Extract the [X, Y] coordinate from the center of the cell holding the provided text.  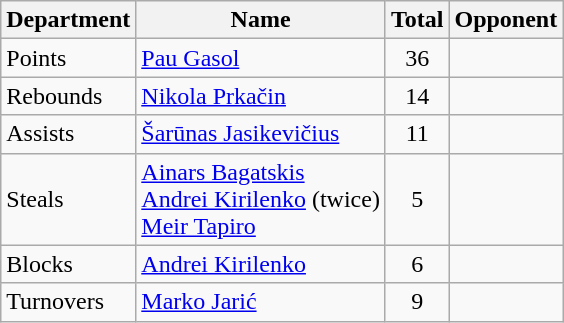
Marko Jarić [261, 302]
Steals [68, 199]
Total [417, 20]
Ainars Bagatskis Andrei Kirilenko (twice) Meir Tapiro [261, 199]
Assists [68, 134]
Opponent [506, 20]
9 [417, 302]
Pau Gasol [261, 58]
14 [417, 96]
Points [68, 58]
Šarūnas Jasikevičius [261, 134]
36 [417, 58]
11 [417, 134]
Blocks [68, 264]
5 [417, 199]
Name [261, 20]
Andrei Kirilenko [261, 264]
Turnovers [68, 302]
6 [417, 264]
Rebounds [68, 96]
Nikola Prkačin [261, 96]
Department [68, 20]
